Scan for the cell matching the given text and deliver its (X, Y) coordinate at center. 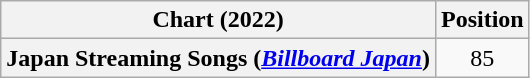
Position (482, 20)
85 (482, 58)
Japan Streaming Songs (Billboard Japan) (218, 58)
Chart (2022) (218, 20)
